Determine the (x, y) coordinate at the center of the cell enclosing the given text.  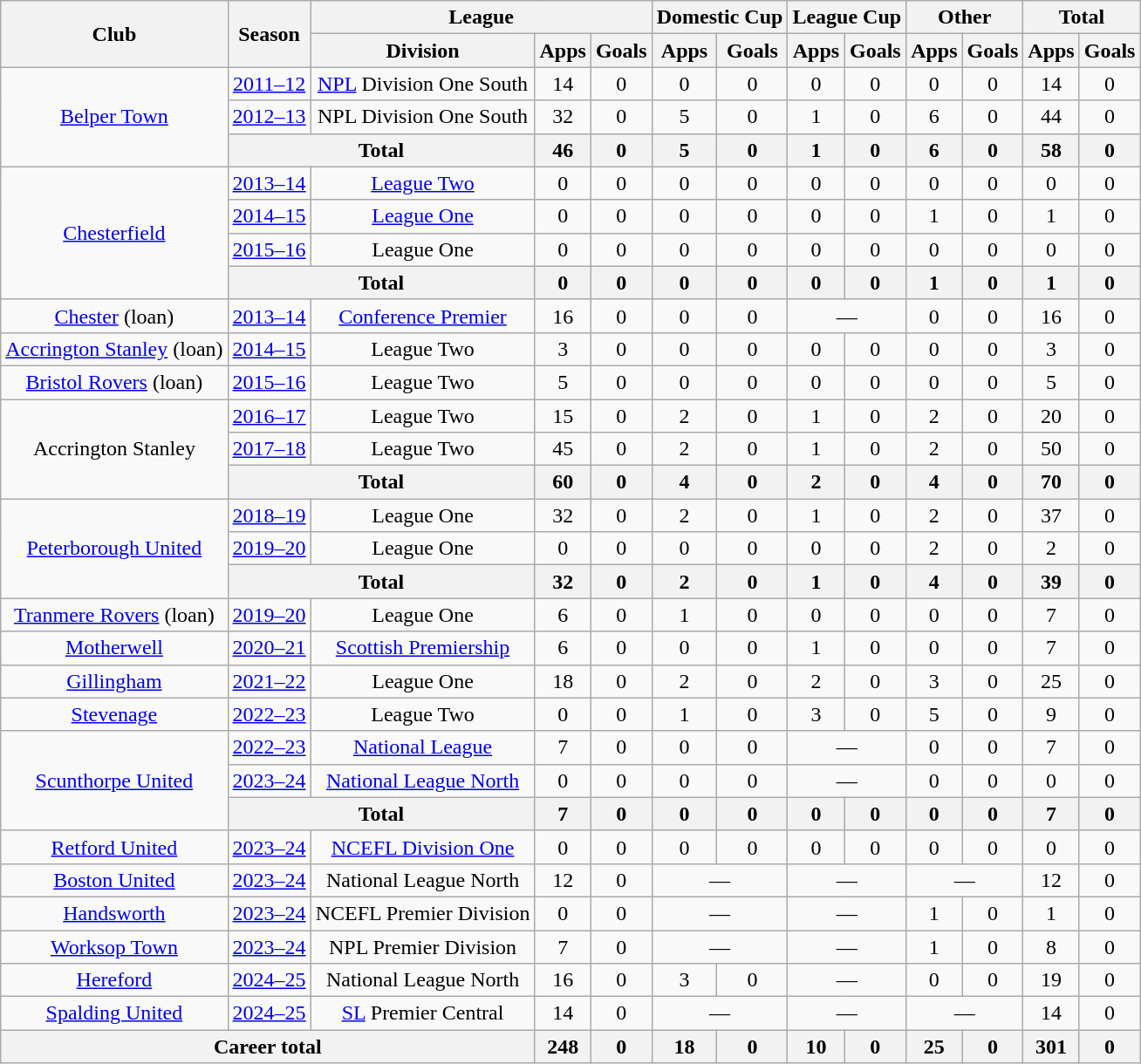
45 (563, 449)
Career total (268, 1047)
2011–12 (269, 84)
60 (563, 482)
19 (1051, 980)
70 (1051, 482)
NPL Premier Division (422, 946)
58 (1051, 150)
Belper Town (114, 117)
37 (1051, 515)
Chester (loan) (114, 316)
NCEFL Premier Division (422, 913)
20 (1051, 416)
Stevenage (114, 714)
Motherwell (114, 648)
Peterborough United (114, 549)
2017–18 (269, 449)
Boston United (114, 880)
Retford United (114, 847)
39 (1051, 582)
Worksop Town (114, 946)
Conference Premier (422, 316)
9 (1051, 714)
Division (422, 51)
Handsworth (114, 913)
2020–21 (269, 648)
SL Premier Central (422, 1013)
Hereford (114, 980)
NCEFL Division One (422, 847)
Season (269, 34)
League Cup (847, 17)
50 (1051, 449)
248 (563, 1047)
301 (1051, 1047)
Club (114, 34)
League (482, 17)
Accrington Stanley (loan) (114, 349)
Other (965, 17)
15 (563, 416)
Domestic Cup (720, 17)
Accrington Stanley (114, 449)
2018–19 (269, 515)
National League (422, 747)
Scottish Premiership (422, 648)
2021–22 (269, 681)
Chesterfield (114, 233)
44 (1051, 117)
Gillingham (114, 681)
10 (816, 1047)
2016–17 (269, 416)
8 (1051, 946)
Bristol Rovers (loan) (114, 382)
Scunthorpe United (114, 781)
Tranmere Rovers (loan) (114, 615)
2012–13 (269, 117)
46 (563, 150)
Spalding United (114, 1013)
